Determine the (X, Y) coordinate at the center of the cell enclosing the given text.  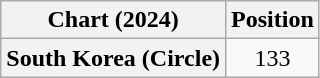
Position (273, 20)
133 (273, 58)
South Korea (Circle) (114, 58)
Chart (2024) (114, 20)
